Pinpoint the cell where the given text exists, returning its [X, Y] midpoint coordinate. 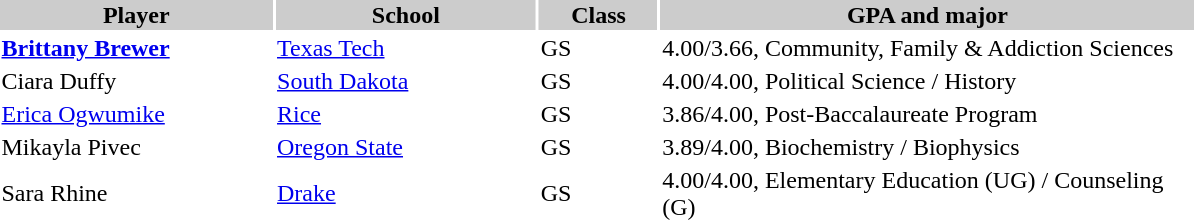
Brittany Brewer [136, 48]
Oregon State [406, 147]
School [406, 15]
Mikayla Pivec [136, 147]
Texas Tech [406, 48]
3.86/4.00, Post-Baccalaureate Program [928, 114]
4.00/4.00, Political Science / History [928, 81]
Player [136, 15]
Class [598, 15]
Erica Ogwumike [136, 114]
GPA and major [928, 15]
Ciara Duffy [136, 81]
3.89/4.00, Biochemistry / Biophysics [928, 147]
South Dakota [406, 81]
Rice [406, 114]
4.00/3.66, Community, Family & Addiction Sciences [928, 48]
